Find where the given text appears and provide that cell's center as [x, y] coordinate. 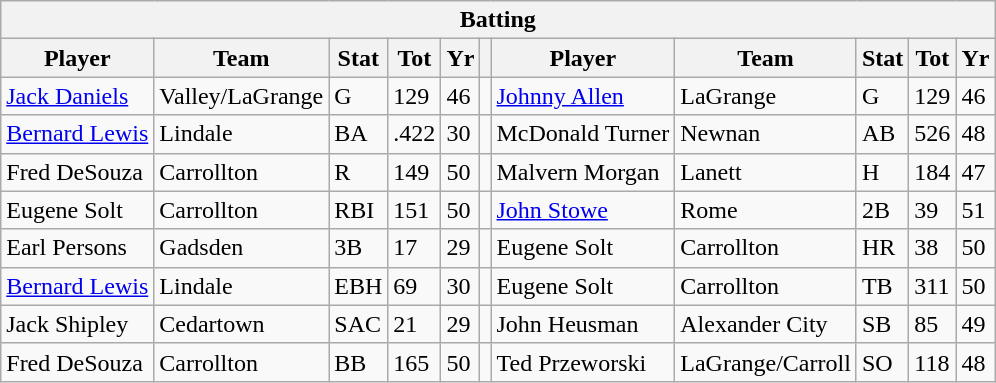
Jack Shipley [78, 324]
51 [976, 210]
LaGrange [766, 96]
118 [932, 362]
.422 [414, 134]
Jack Daniels [78, 96]
3B [358, 248]
McDonald Turner [583, 134]
Lanett [766, 172]
John Stowe [583, 210]
526 [932, 134]
EBH [358, 286]
Gadsden [242, 248]
Batting [498, 20]
2B [882, 210]
SB [882, 324]
LaGrange/Carroll [766, 362]
184 [932, 172]
38 [932, 248]
AB [882, 134]
311 [932, 286]
BA [358, 134]
49 [976, 324]
John Heusman [583, 324]
85 [932, 324]
Rome [766, 210]
Alexander City [766, 324]
149 [414, 172]
RBI [358, 210]
39 [932, 210]
R [358, 172]
165 [414, 362]
H [882, 172]
TB [882, 286]
BB [358, 362]
SO [882, 362]
Malvern Morgan [583, 172]
17 [414, 248]
47 [976, 172]
21 [414, 324]
Johnny Allen [583, 96]
Cedartown [242, 324]
Newnan [766, 134]
SAC [358, 324]
Ted Przeworski [583, 362]
HR [882, 248]
151 [414, 210]
Earl Persons [78, 248]
69 [414, 286]
Valley/LaGrange [242, 96]
